Pinpoint the cell where the given text exists, returning its (x, y) midpoint coordinate. 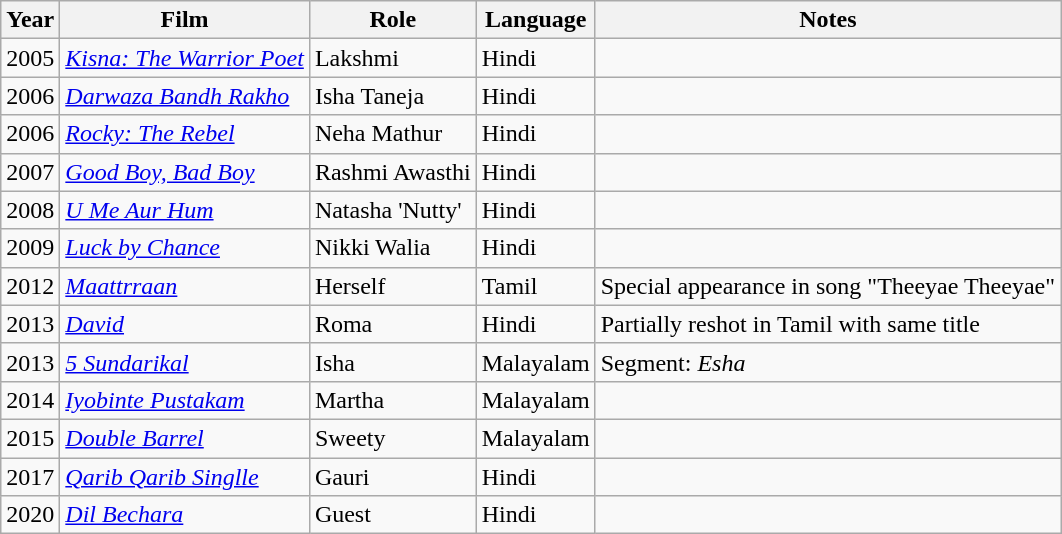
Double Barrel (185, 438)
2020 (30, 515)
Qarib Qarib Singlle (185, 477)
Natasha 'Nutty' (392, 210)
Maattrraan (185, 286)
Lakshmi (392, 58)
2008 (30, 210)
Guest (392, 515)
Segment: Esha (828, 362)
Film (185, 20)
Isha Taneja (392, 96)
Year (30, 20)
David (185, 324)
5 Sundarikal (185, 362)
Isha (392, 362)
Martha (392, 400)
Notes (828, 20)
U Me Aur Hum (185, 210)
Roma (392, 324)
Darwaza Bandh Rakho (185, 96)
Herself (392, 286)
2007 (30, 172)
Kisna: The Warrior Poet (185, 58)
2009 (30, 248)
Gauri (392, 477)
2017 (30, 477)
2005 (30, 58)
Iyobinte Pustakam (185, 400)
2012 (30, 286)
Good Boy, Bad Boy (185, 172)
Rocky: The Rebel (185, 134)
Luck by Chance (185, 248)
Special appearance in song "Theeyae Theeyae" (828, 286)
Dil Bechara (185, 515)
Rashmi Awasthi (392, 172)
2015 (30, 438)
Nikki Walia (392, 248)
Tamil (536, 286)
Language (536, 20)
Neha Mathur (392, 134)
Role (392, 20)
Partially reshot in Tamil with same title (828, 324)
2014 (30, 400)
Sweety (392, 438)
